Output the (X, Y) coordinate of the center of the cell containing the given text.  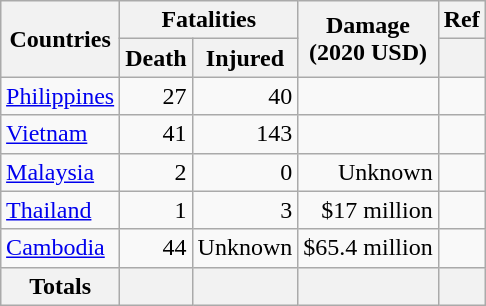
Countries (60, 39)
$17 million (368, 210)
Totals (60, 286)
Cambodia (60, 248)
Philippines (60, 96)
Ref (462, 20)
Death (156, 58)
Thailand (60, 210)
44 (156, 248)
41 (156, 134)
143 (245, 134)
Injured (245, 58)
Vietnam (60, 134)
Fatalities (209, 20)
Malaysia (60, 172)
2 (156, 172)
0 (245, 172)
40 (245, 96)
1 (156, 210)
Damage(2020 USD) (368, 39)
3 (245, 210)
$65.4 million (368, 248)
27 (156, 96)
